Scan for the cell matching the given text and deliver its (x, y) coordinate at center. 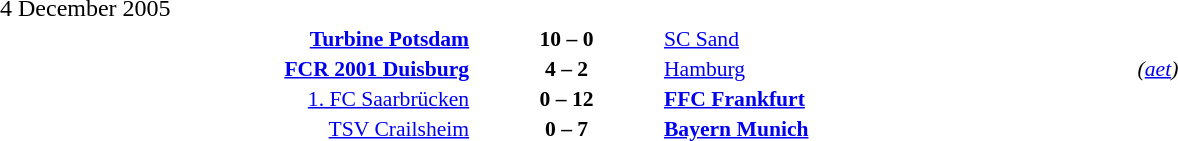
0 – 12 (566, 98)
FFC Frankfurt (898, 98)
10 – 0 (566, 38)
4 – 2 (566, 68)
Hamburg (898, 68)
SC Sand (898, 38)
